Return the [x, y] coordinate for the center point of the cell that contains the specified text.  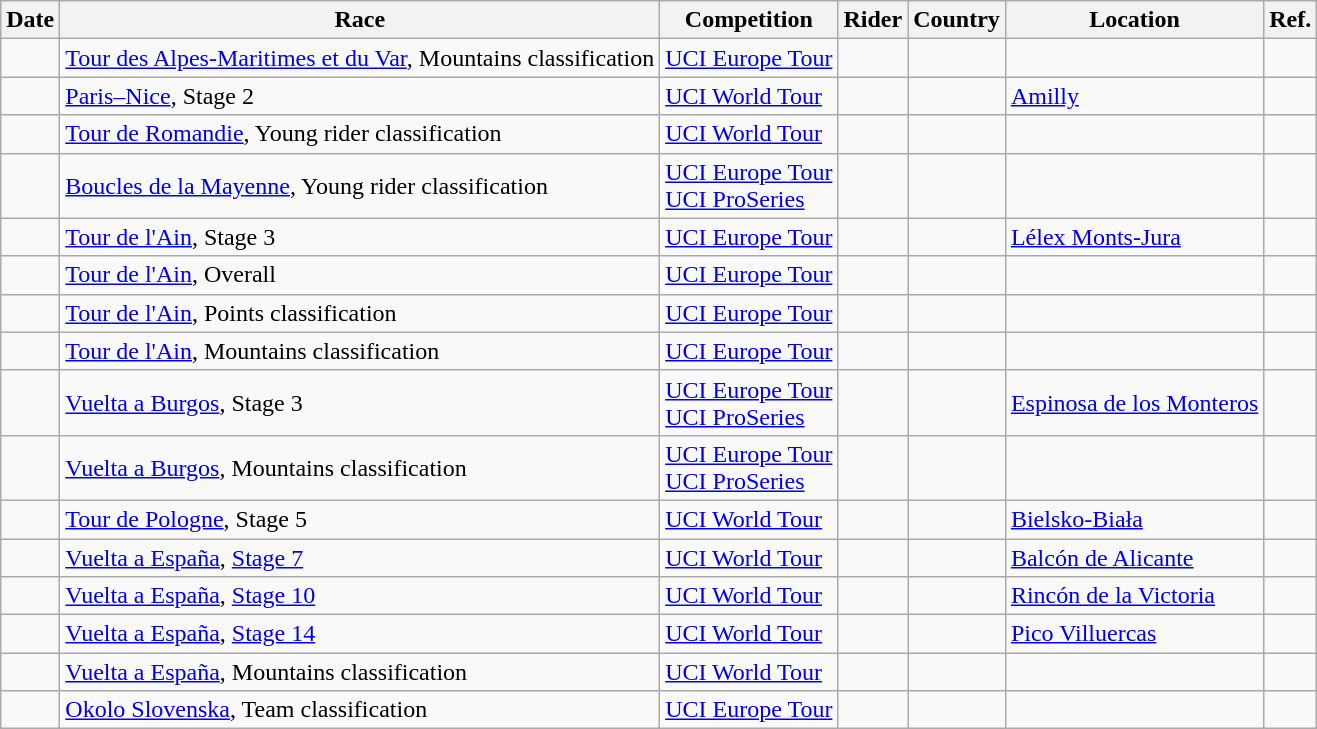
Ref. [1290, 20]
Vuelta a Burgos, Stage 3 [360, 402]
Tour des Alpes-Maritimes et du Var, Mountains classification [360, 58]
Lélex Monts-Jura [1134, 237]
Country [957, 20]
Tour de l'Ain, Stage 3 [360, 237]
Tour de l'Ain, Points classification [360, 313]
Tour de l'Ain, Overall [360, 275]
Okolo Slovenska, Team classification [360, 710]
Tour de Pologne, Stage 5 [360, 519]
Balcón de Alicante [1134, 557]
Vuelta a Burgos, Mountains classification [360, 468]
Vuelta a España, Mountains classification [360, 672]
Espinosa de los Monteros [1134, 402]
Rincón de la Victoria [1134, 596]
Vuelta a España, Stage 7 [360, 557]
Amilly [1134, 96]
Pico Villuercas [1134, 634]
Tour de l'Ain, Mountains classification [360, 351]
Date [30, 20]
Paris–Nice, Stage 2 [360, 96]
Competition [749, 20]
Boucles de la Mayenne, Young rider classification [360, 186]
Vuelta a España, Stage 14 [360, 634]
Location [1134, 20]
Vuelta a España, Stage 10 [360, 596]
Race [360, 20]
Tour de Romandie, Young rider classification [360, 134]
Bielsko-Biała [1134, 519]
Rider [873, 20]
